Search for the cell housing the specified text and yield its [X, Y] center coordinate. 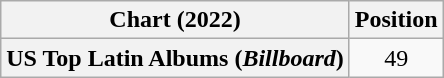
Position [396, 20]
49 [396, 58]
US Top Latin Albums (Billboard) [176, 58]
Chart (2022) [176, 20]
